Return the (X, Y) coordinate for the center point of the cell that contains the specified text.  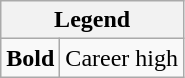
Legend (92, 20)
Bold (30, 58)
Career high (122, 58)
